Identify which cell holds the provided text, then report its (X, Y) central coordinate. 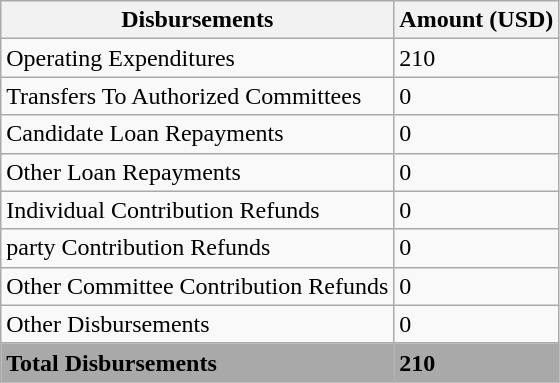
Other Loan Repayments (198, 172)
Amount (USD) (476, 20)
Individual Contribution Refunds (198, 210)
Disbursements (198, 20)
Transfers To Authorized Committees (198, 96)
party Contribution Refunds (198, 248)
Other Committee Contribution Refunds (198, 286)
Other Disbursements (198, 324)
Total Disbursements (198, 362)
Operating Expenditures (198, 58)
Candidate Loan Repayments (198, 134)
